Output the (x, y) coordinate of the center of the cell containing the given text.  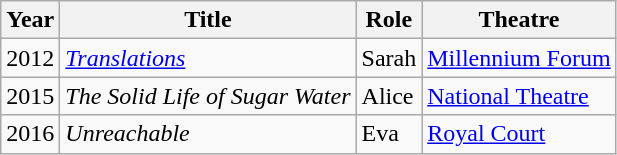
Millennium Forum (519, 58)
Unreachable (208, 134)
Translations (208, 58)
Eva (389, 134)
Year (30, 20)
Role (389, 20)
2016 (30, 134)
2012 (30, 58)
National Theatre (519, 96)
Theatre (519, 20)
Alice (389, 96)
The Solid Life of Sugar Water (208, 96)
Title (208, 20)
Royal Court (519, 134)
2015 (30, 96)
Sarah (389, 58)
